Search for the cell housing the specified text and yield its [x, y] center coordinate. 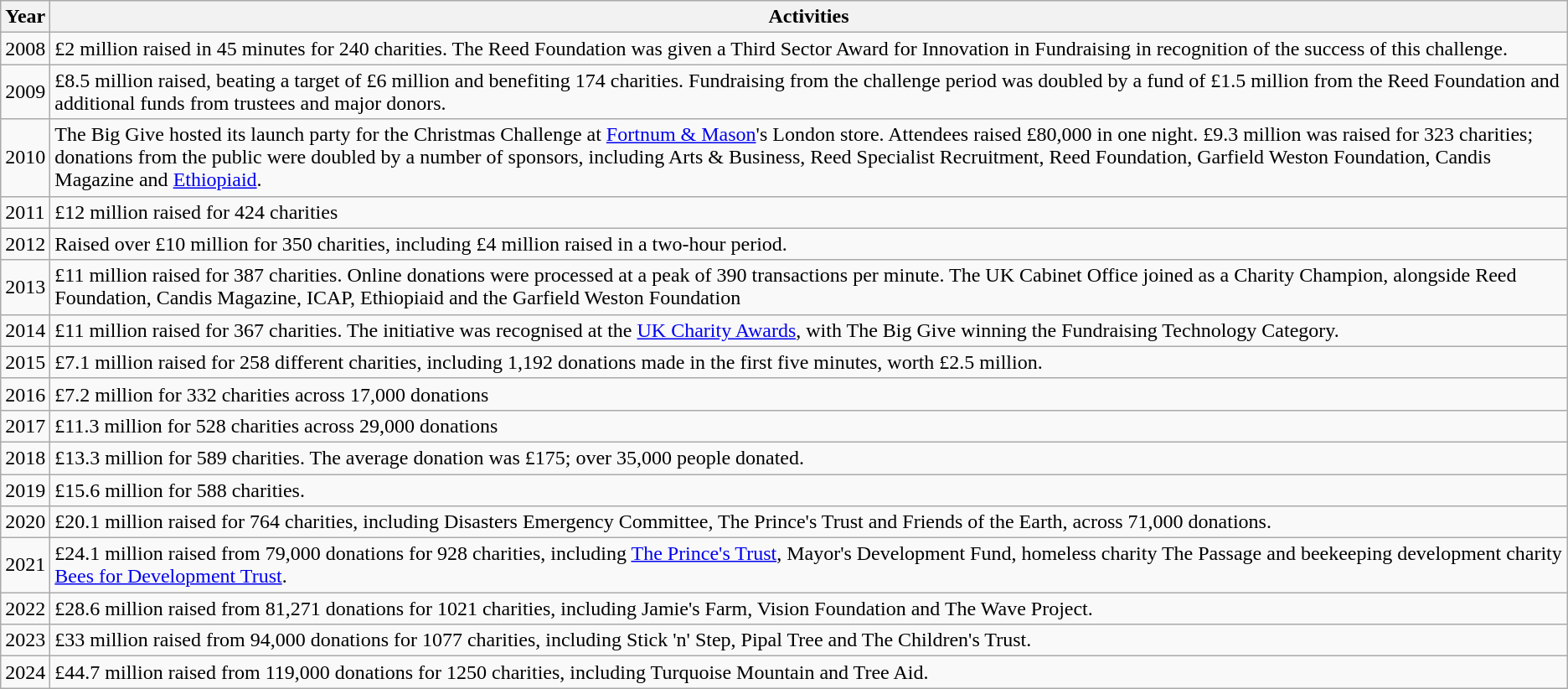
2024 [25, 672]
£7.2 million for 332 charities across 17,000 donations [809, 394]
2010 [25, 158]
2013 [25, 287]
2015 [25, 362]
2022 [25, 609]
£11.3 million for 528 charities across 29,000 donations [809, 426]
£15.6 million for 588 charities. [809, 490]
£12 million raised for 424 charities [809, 212]
£44.7 million raised from 119,000 donations for 1250 charities, including Turquoise Mountain and Tree Aid. [809, 672]
2011 [25, 212]
2021 [25, 565]
2014 [25, 330]
Raised over £10 million for 350 charities, including £4 million raised in a two-hour period. [809, 244]
Year [25, 17]
2012 [25, 244]
2020 [25, 522]
£33 million raised from 94,000 donations for 1077 charities, including Stick 'n' Step, Pipal Tree and The Children's Trust. [809, 640]
2018 [25, 458]
2019 [25, 490]
£28.6 million raised from 81,271 donations for 1021 charities, including Jamie's Farm, Vision Foundation and The Wave Project. [809, 609]
2023 [25, 640]
2016 [25, 394]
2017 [25, 426]
2009 [25, 92]
£13.3 million for 589 charities. The average donation was £175; over 35,000 people donated. [809, 458]
£7.1 million raised for 258 different charities, including 1,192 donations made in the first five minutes, worth £2.5 million. [809, 362]
2008 [25, 49]
Activities [809, 17]
